Extract the (X, Y) coordinate from the center of the cell holding the provided text.  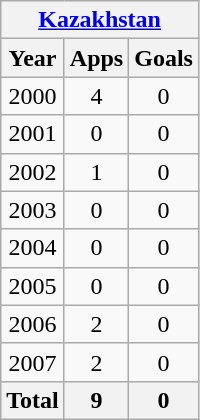
2000 (33, 96)
Total (33, 400)
4 (96, 96)
Apps (96, 58)
2005 (33, 286)
2001 (33, 134)
Goals (164, 58)
1 (96, 172)
2003 (33, 210)
2006 (33, 324)
9 (96, 400)
2002 (33, 172)
Kazakhstan (100, 20)
2007 (33, 362)
Year (33, 58)
2004 (33, 248)
